Output the (X, Y) coordinate of the center of the cell containing the given text.  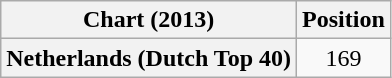
Chart (2013) (149, 20)
169 (344, 58)
Position (344, 20)
Netherlands (Dutch Top 40) (149, 58)
